Extract the [X, Y] coordinate from the center of the cell holding the provided text.  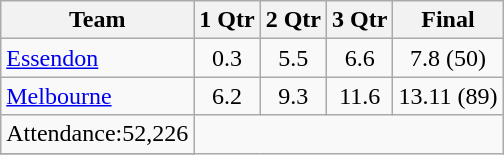
Essendon [98, 58]
Final [448, 20]
6.6 [360, 58]
Melbourne [98, 96]
7.8 (50) [448, 58]
9.3 [293, 96]
13.11 (89) [448, 96]
6.2 [227, 96]
11.6 [360, 96]
3 Qtr [360, 20]
5.5 [293, 58]
1 Qtr [227, 20]
Attendance:52,226 [98, 134]
0.3 [227, 58]
Team [98, 20]
2 Qtr [293, 20]
